Identify which cell holds the provided text, then report its (x, y) central coordinate. 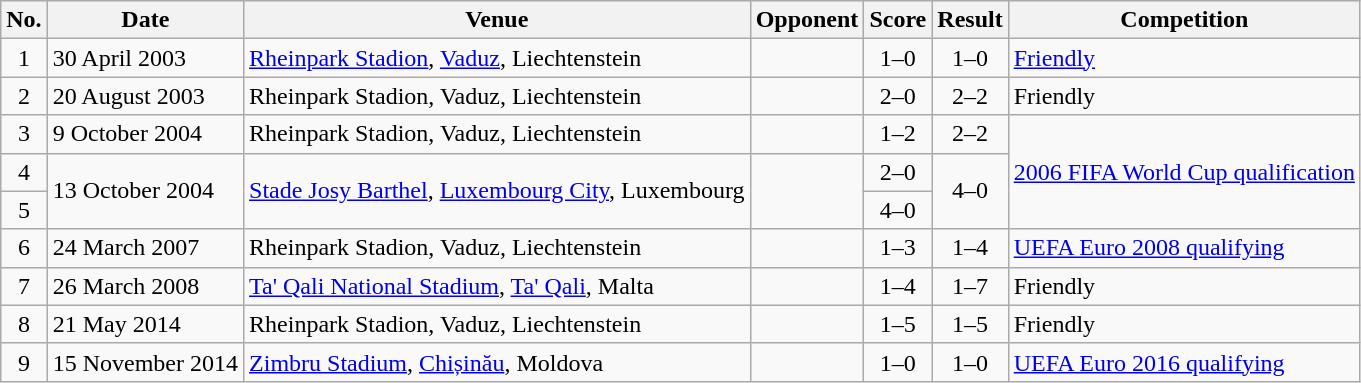
3 (24, 134)
6 (24, 248)
7 (24, 286)
Score (898, 20)
2 (24, 96)
Zimbru Stadium, Chișinău, Moldova (498, 362)
2006 FIFA World Cup qualification (1184, 172)
8 (24, 324)
1–3 (898, 248)
UEFA Euro 2008 qualifying (1184, 248)
20 August 2003 (145, 96)
9 October 2004 (145, 134)
Result (970, 20)
Date (145, 20)
No. (24, 20)
1 (24, 58)
24 March 2007 (145, 248)
30 April 2003 (145, 58)
Ta' Qali National Stadium, Ta' Qali, Malta (498, 286)
1–2 (898, 134)
Venue (498, 20)
9 (24, 362)
UEFA Euro 2016 qualifying (1184, 362)
Stade Josy Barthel, Luxembourg City, Luxembourg (498, 191)
5 (24, 210)
Competition (1184, 20)
4 (24, 172)
13 October 2004 (145, 191)
Opponent (807, 20)
26 March 2008 (145, 286)
15 November 2014 (145, 362)
1–7 (970, 286)
21 May 2014 (145, 324)
